Identify which cell holds the provided text, then report its [X, Y] central coordinate. 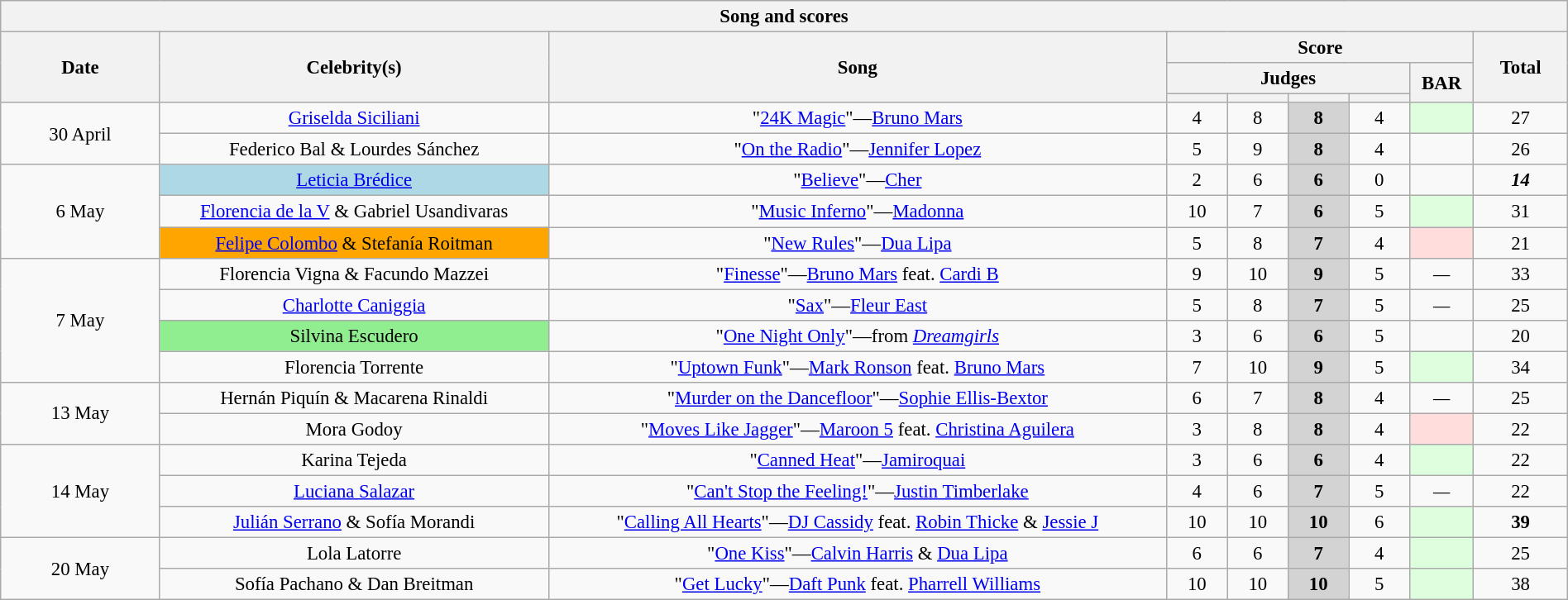
"Uptown Funk"—Mark Ronson feat. Bruno Mars [857, 367]
Hernán Piquín & Macarena Rinaldi [354, 398]
"Canned Heat"—Jamiroquai [857, 460]
6 May [80, 212]
Lola Latorre [354, 554]
39 [1520, 522]
7 May [80, 320]
33 [1520, 274]
"New Rules"—Dua Lipa [857, 243]
Sofía Pachano & Dan Breitman [354, 584]
Florencia Torrente [354, 367]
Score [1320, 48]
Luciana Salazar [354, 491]
Griselda Siciliani [354, 118]
Charlotte Caniggia [354, 305]
"Believe"—Cher [857, 181]
21 [1520, 243]
Judges [1288, 79]
Celebrity(s) [354, 68]
BAR [1441, 83]
13 May [80, 413]
Florencia Vigna & Facundo Mazzei [354, 274]
Total [1520, 68]
Felipe Colombo & Stefanía Roitman [354, 243]
20 [1520, 336]
0 [1379, 181]
20 May [80, 569]
27 [1520, 118]
Song and scores [784, 17]
"24K Magic"—Bruno Mars [857, 118]
Mora Godoy [354, 429]
2 [1198, 181]
Karina Tejeda [354, 460]
30 April [80, 134]
31 [1520, 212]
38 [1520, 584]
"Calling All Hearts"—DJ Cassidy feat. Robin Thicke & Jessie J [857, 522]
"Can't Stop the Feeling!"—Justin Timberlake [857, 491]
34 [1520, 367]
"Murder on the Dancefloor"—Sophie Ellis-Bextor [857, 398]
Federico Bal & Lourdes Sánchez [354, 150]
"Music Inferno"—Madonna [857, 212]
"On the Radio"—Jennifer Lopez [857, 150]
"One Kiss"—Calvin Harris & Dua Lipa [857, 554]
Silvina Escudero [354, 336]
14 May [80, 491]
Julián Serrano & Sofía Morandi [354, 522]
Date [80, 68]
14 [1520, 181]
"Sax"—Fleur East [857, 305]
26 [1520, 150]
"Moves Like Jagger"—Maroon 5 feat. Christina Aguilera [857, 429]
"Get Lucky"—Daft Punk feat. Pharrell Williams [857, 584]
Leticia Brédice [354, 181]
Song [857, 68]
Florencia de la V & Gabriel Usandivaras [354, 212]
"One Night Only"—from Dreamgirls [857, 336]
"Finesse"—Bruno Mars feat. Cardi B [857, 274]
